Extract the [X, Y] coordinate from the center of the cell holding the provided text.  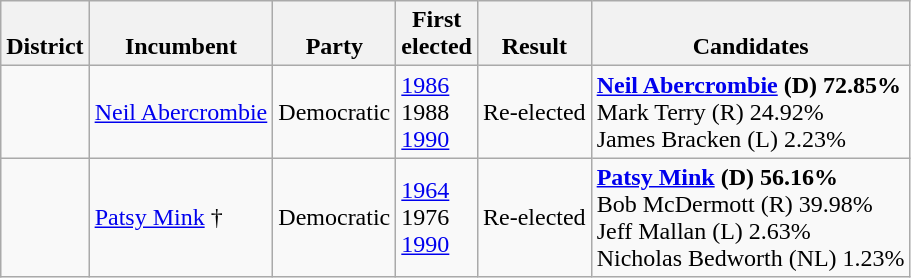
Neil Abercrombie (D) 72.85%Mark Terry (R) 24.92%James Bracken (L) 2.23% [750, 112]
Patsy Mink † [181, 218]
Incumbent [181, 34]
Candidates [750, 34]
Patsy Mink (D) 56.16%Bob McDermott (R) 39.98%Jeff Mallan (L) 2.63%Nicholas Bedworth (NL) 1.23% [750, 218]
Party [334, 34]
19641976 1990 [437, 218]
1986 1988 1990 [437, 112]
Neil Abercrombie [181, 112]
Result [534, 34]
Firstelected [437, 34]
District [45, 34]
